Find where the given text appears and provide that cell's center as (X, Y) coordinate. 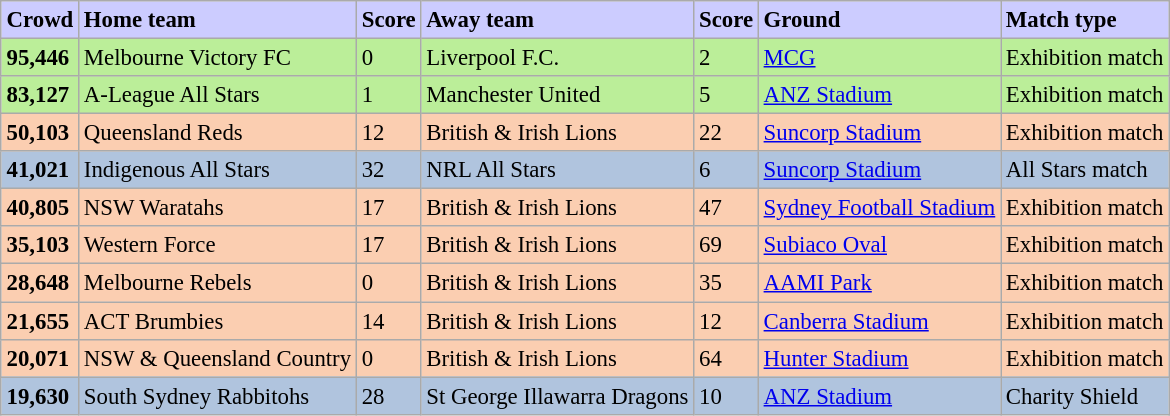
Manchester United (558, 95)
64 (726, 358)
Crowd (40, 20)
95,446 (40, 58)
32 (388, 170)
Hunter Stadium (879, 358)
Liverpool F.C. (558, 58)
50,103 (40, 133)
Charity Shield (1085, 396)
NSW Waratahs (218, 208)
ACT Brumbies (218, 321)
Melbourne Victory FC (218, 58)
Melbourne Rebels (218, 283)
Home team (218, 20)
69 (726, 245)
40,805 (40, 208)
20,071 (40, 358)
2 (726, 58)
83,127 (40, 95)
Subiaco Oval (879, 245)
Away team (558, 20)
28 (388, 396)
Sydney Football Stadium (879, 208)
Ground (879, 20)
All Stars match (1085, 170)
14 (388, 321)
St George Illawarra Dragons (558, 396)
Canberra Stadium (879, 321)
NSW & Queensland Country (218, 358)
6 (726, 170)
35,103 (40, 245)
28,648 (40, 283)
Queensland Reds (218, 133)
MCG (879, 58)
47 (726, 208)
AAMI Park (879, 283)
Western Force (218, 245)
A-League All Stars (218, 95)
21,655 (40, 321)
South Sydney Rabbitohs (218, 396)
Match type (1085, 20)
Indigenous All Stars (218, 170)
41,021 (40, 170)
19,630 (40, 396)
5 (726, 95)
22 (726, 133)
1 (388, 95)
NRL All Stars (558, 170)
35 (726, 283)
10 (726, 396)
